Determine the [x, y] coordinate at the center of the cell enclosing the given text.  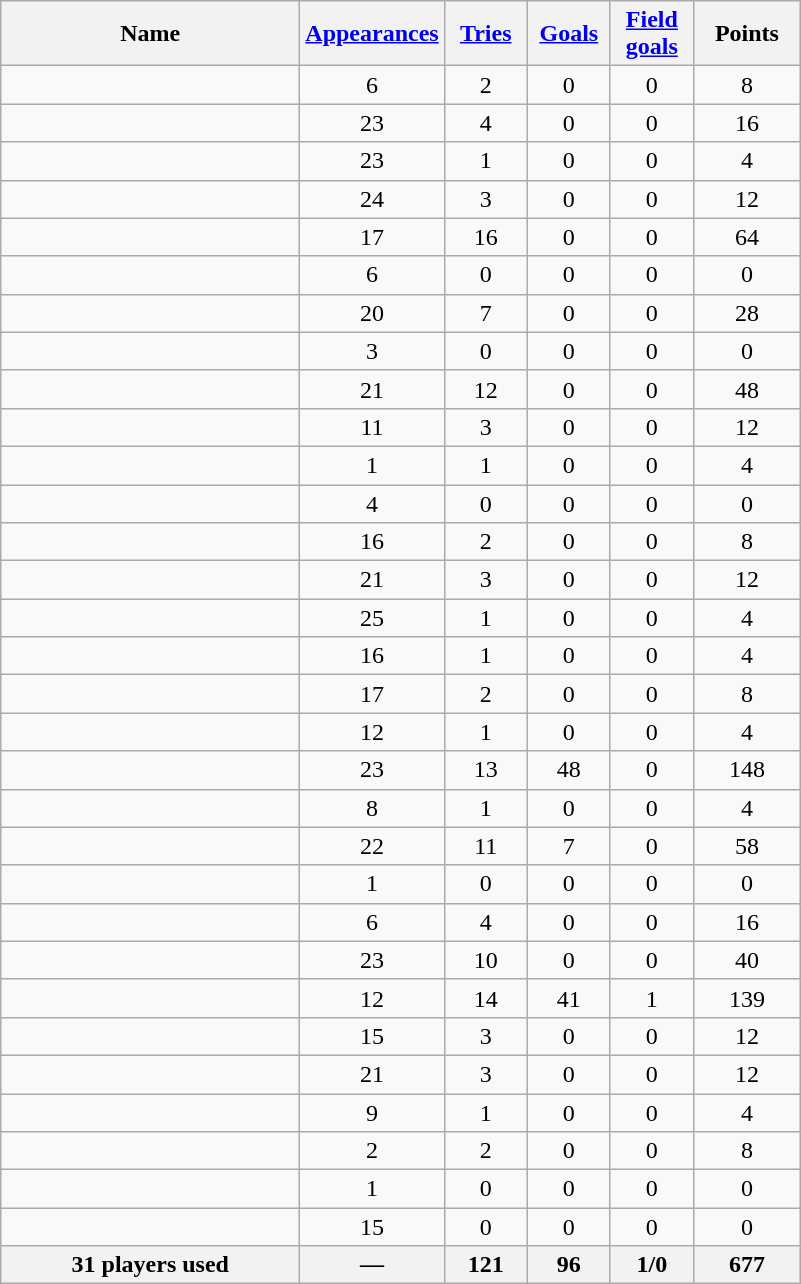
Name [150, 34]
20 [372, 313]
22 [372, 846]
Goals [568, 34]
Appearances [372, 34]
13 [486, 770]
24 [372, 199]
41 [568, 998]
40 [746, 960]
Field goals [652, 34]
31 players used [150, 1265]
25 [372, 618]
64 [746, 237]
148 [746, 770]
96 [568, 1265]
139 [746, 998]
10 [486, 960]
9 [372, 1113]
— [372, 1265]
Tries [486, 34]
Points [746, 34]
1/0 [652, 1265]
14 [486, 998]
28 [746, 313]
121 [486, 1265]
677 [746, 1265]
58 [746, 846]
